Locate the cell with the specified text and output its [x, y] center coordinate. 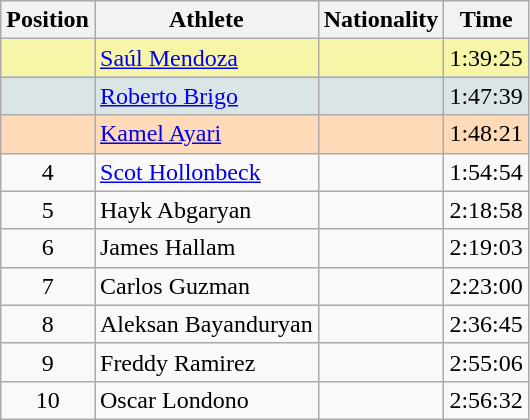
2:18:58 [486, 210]
2:19:03 [486, 248]
Carlos Guzman [206, 286]
Roberto Brigo [206, 96]
8 [48, 324]
2:36:45 [486, 324]
1:54:54 [486, 172]
Hayk Abgaryan [206, 210]
10 [48, 400]
2:55:06 [486, 362]
6 [48, 248]
1:39:25 [486, 58]
Athlete [206, 20]
7 [48, 286]
2:23:00 [486, 286]
Scot Hollonbeck [206, 172]
9 [48, 362]
Nationality [381, 20]
Position [48, 20]
Oscar Londono [206, 400]
1:48:21 [486, 134]
1:47:39 [486, 96]
Kamel Ayari [206, 134]
James Hallam [206, 248]
4 [48, 172]
2:56:32 [486, 400]
Aleksan Bayanduryan [206, 324]
Freddy Ramirez [206, 362]
5 [48, 210]
Time [486, 20]
Saúl Mendoza [206, 58]
